Output the [X, Y] coordinate of the center of the cell containing the given text.  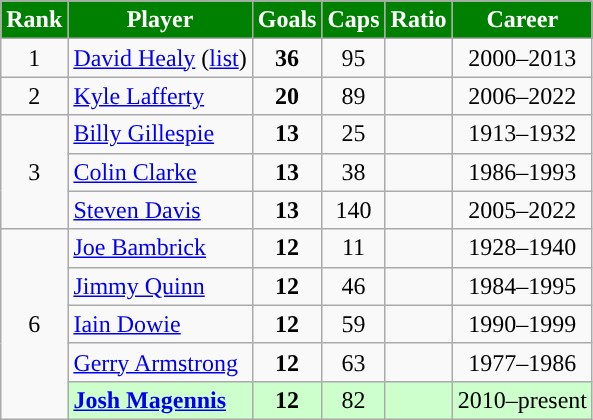
25 [354, 134]
Caps [354, 20]
David Healy (list) [160, 58]
Kyle Lafferty [160, 96]
Steven Davis [160, 210]
1984–1995 [522, 286]
11 [354, 248]
2006–2022 [522, 96]
1977–1986 [522, 362]
1990–1999 [522, 324]
3 [34, 172]
Jimmy Quinn [160, 286]
2 [34, 96]
46 [354, 286]
Career [522, 20]
1986–1993 [522, 172]
Goals [287, 20]
63 [354, 362]
Player [160, 20]
38 [354, 172]
Josh Magennis [160, 400]
20 [287, 96]
Colin Clarke [160, 172]
1913–1932 [522, 134]
Ratio [418, 20]
140 [354, 210]
36 [287, 58]
2000–2013 [522, 58]
6 [34, 324]
Rank [34, 20]
1 [34, 58]
Iain Dowie [160, 324]
Joe Bambrick [160, 248]
82 [354, 400]
2010–present [522, 400]
59 [354, 324]
1928–1940 [522, 248]
Billy Gillespie [160, 134]
95 [354, 58]
2005–2022 [522, 210]
89 [354, 96]
Gerry Armstrong [160, 362]
